Extract the [x, y] coordinate from the center of the cell holding the provided text.  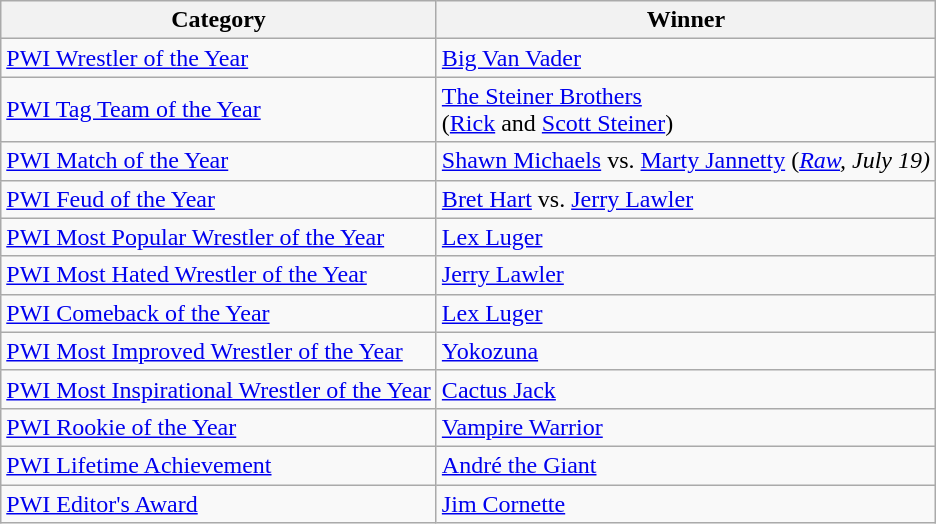
PWI Most Hated Wrestler of the Year [219, 275]
PWI Wrestler of the Year [219, 58]
Cactus Jack [686, 389]
PWI Tag Team of the Year [219, 110]
PWI Most Inspirational Wrestler of the Year [219, 389]
PWI Comeback of the Year [219, 313]
PWI Rookie of the Year [219, 427]
PWI Match of the Year [219, 161]
Winner [686, 20]
Category [219, 20]
PWI Lifetime Achievement [219, 465]
PWI Editor's Award [219, 503]
The Steiner Brothers(Rick and Scott Steiner) [686, 110]
Yokozuna [686, 351]
Vampire Warrior [686, 427]
Bret Hart vs. Jerry Lawler [686, 199]
Jerry Lawler [686, 275]
Jim Cornette [686, 503]
PWI Most Popular Wrestler of the Year [219, 237]
Shawn Michaels vs. Marty Jannetty (Raw, July 19) [686, 161]
PWI Feud of the Year [219, 199]
Big Van Vader [686, 58]
André the Giant [686, 465]
PWI Most Improved Wrestler of the Year [219, 351]
